Detect which cell encompasses the target text, then output its [X, Y] center coordinate. 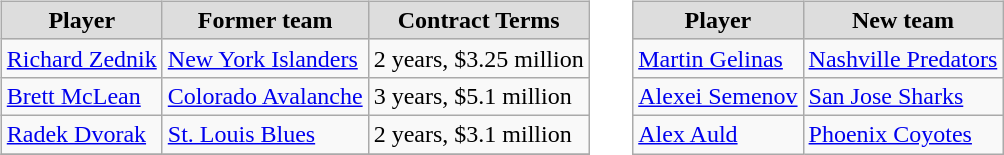
Alexei Semenov [718, 96]
2 years, $3.1 million [478, 134]
Richard Zednik [82, 58]
New team [903, 20]
Contract Terms [478, 20]
Radek Dvorak [82, 134]
3 years, $5.1 million [478, 96]
Nashville Predators [903, 58]
Former team [265, 20]
San Jose Sharks [903, 96]
St. Louis Blues [265, 134]
New York Islanders [265, 58]
Alex Auld [718, 134]
2 years, $3.25 million [478, 58]
Colorado Avalanche [265, 96]
Martin Gelinas [718, 58]
Brett McLean [82, 96]
Phoenix Coyotes [903, 134]
